Return the (x, y) coordinate for the center point of the cell that contains the specified text.  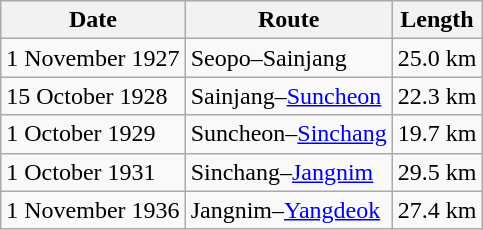
Date (93, 20)
15 October 1928 (93, 96)
1 November 1936 (93, 210)
Length (437, 20)
Suncheon–Sinchang (288, 134)
Jangnim–Yangdeok (288, 210)
1 October 1931 (93, 172)
25.0 km (437, 58)
27.4 km (437, 210)
Sinchang–Jangnim (288, 172)
Seopo–Sainjang (288, 58)
19.7 km (437, 134)
1 November 1927 (93, 58)
Route (288, 20)
1 October 1929 (93, 134)
Sainjang–Suncheon (288, 96)
29.5 km (437, 172)
22.3 km (437, 96)
